Capture the cell that displays the provided text and extract its (x, y) central coordinate. 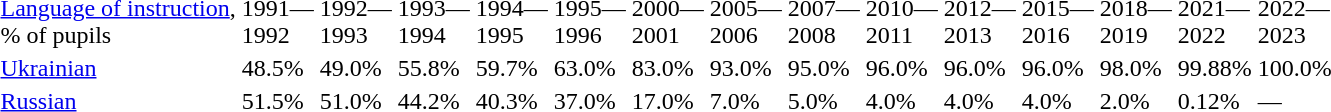
99.88% (1214, 68)
49.0% (356, 68)
93.0% (746, 68)
83.0% (668, 68)
48.5% (278, 68)
55.8% (434, 68)
63.0% (590, 68)
98.0% (1136, 68)
95.0% (824, 68)
59.7% (512, 68)
